For the text-containing cell, return its midpoint in (X, Y) coordinate format. 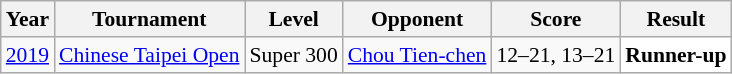
Year (28, 19)
Score (556, 19)
2019 (28, 55)
Chinese Taipei Open (149, 55)
Level (293, 19)
Result (676, 19)
Opponent (418, 19)
Tournament (149, 19)
Runner-up (676, 55)
Chou Tien-chen (418, 55)
12–21, 13–21 (556, 55)
Super 300 (293, 55)
